Locate the cell with the specified text and output its (X, Y) center coordinate. 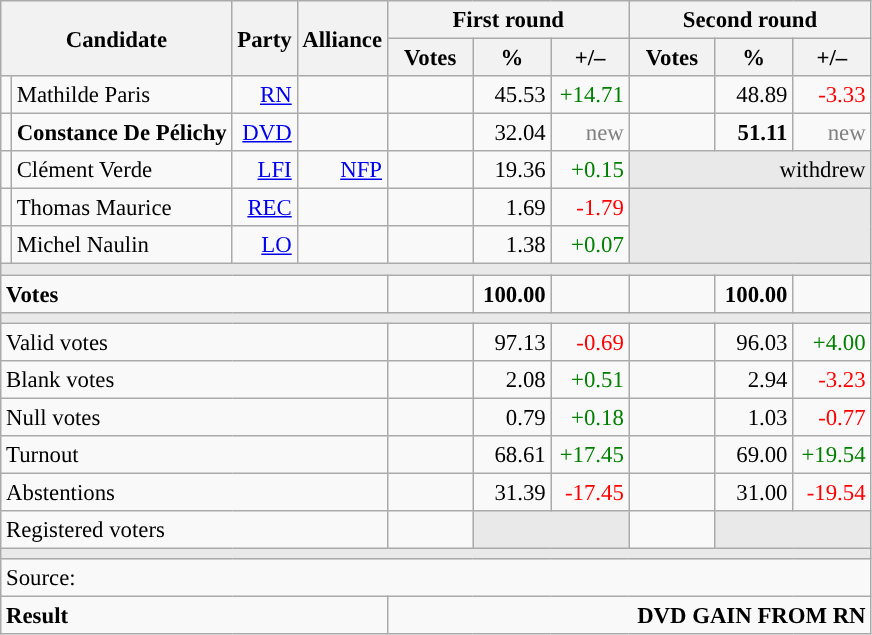
Alliance (342, 38)
1.03 (754, 417)
-17.45 (590, 492)
-3.23 (832, 379)
69.00 (754, 455)
-3.33 (832, 95)
-1.79 (590, 208)
DVD GAIN FROM RN (629, 616)
First round (508, 20)
-19.54 (832, 492)
96.03 (754, 342)
withdrew (750, 170)
Party (264, 38)
+0.51 (590, 379)
DVD (264, 133)
45.53 (512, 95)
Result (194, 616)
+19.54 (832, 455)
+4.00 (832, 342)
Clément Verde (122, 170)
68.61 (512, 455)
97.13 (512, 342)
+0.07 (590, 245)
LO (264, 245)
-0.69 (590, 342)
Constance De Pélichy (122, 133)
Thomas Maurice (122, 208)
32.04 (512, 133)
-0.77 (832, 417)
+14.71 (590, 95)
+0.18 (590, 417)
Null votes (194, 417)
Blank votes (194, 379)
+17.45 (590, 455)
2.08 (512, 379)
NFP (342, 170)
Candidate (116, 38)
Valid votes (194, 342)
1.69 (512, 208)
+0.15 (590, 170)
48.89 (754, 95)
0.79 (512, 417)
51.11 (754, 133)
31.00 (754, 492)
1.38 (512, 245)
Second round (750, 20)
Turnout (194, 455)
2.94 (754, 379)
Michel Naulin (122, 245)
Source: (436, 578)
Abstentions (194, 492)
Mathilde Paris (122, 95)
RN (264, 95)
19.36 (512, 170)
REC (264, 208)
LFI (264, 170)
31.39 (512, 492)
Registered voters (194, 530)
